Extract the [X, Y] coordinate from the center of the cell holding the provided text.  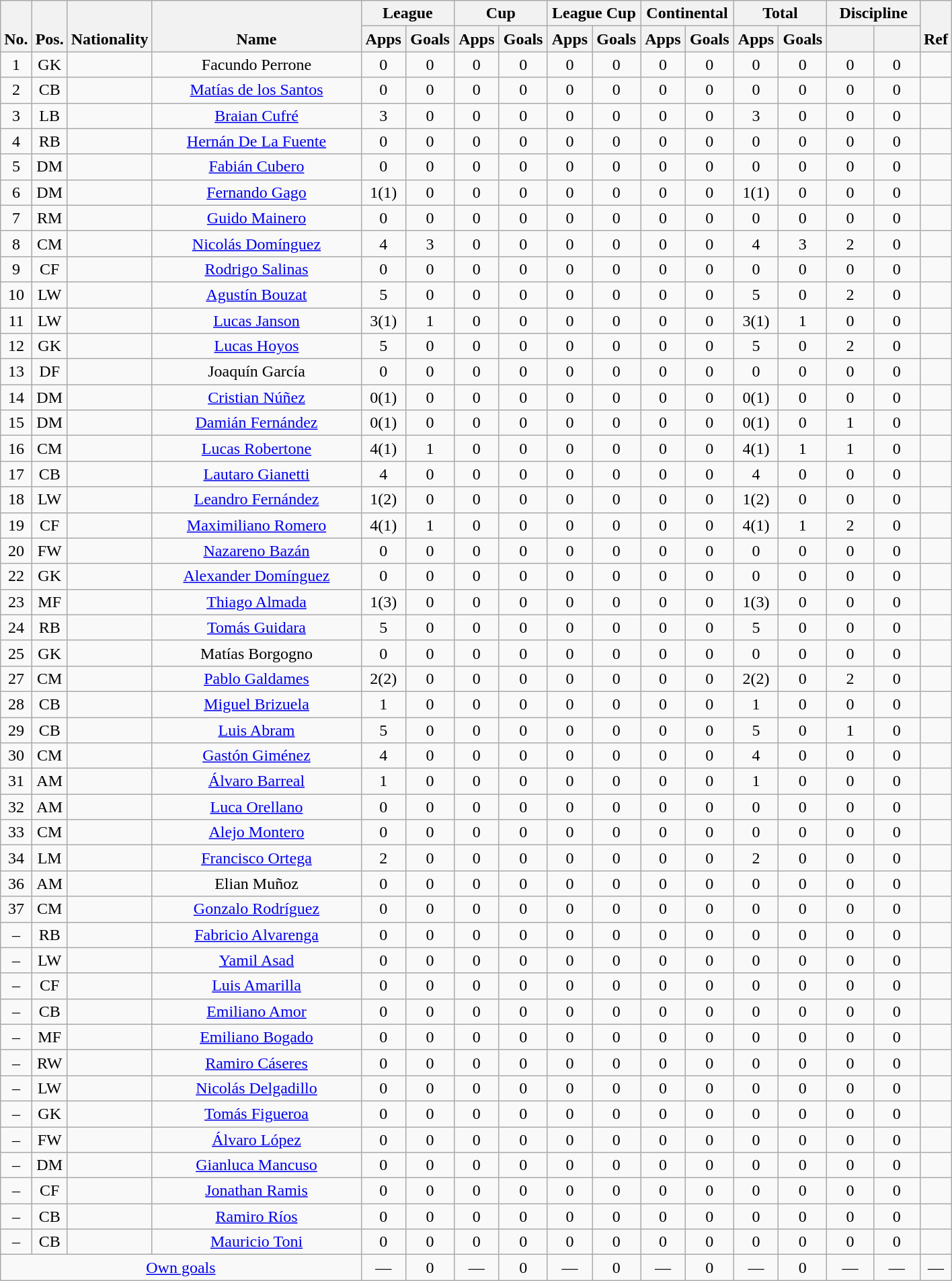
32 [16, 807]
Miguel Brizuela [257, 704]
10 [16, 295]
17 [16, 474]
Thiago Almada [257, 602]
Pablo Galdames [257, 678]
34 [16, 858]
Ramiro Ríos [257, 1216]
Fabián Cubero [257, 167]
RW [50, 1062]
Nationality [110, 26]
11 [16, 321]
Tomás Guidara [257, 627]
Maximiliano Romero [257, 525]
27 [16, 678]
Pos. [50, 26]
Guido Mainero [257, 218]
Cup [502, 13]
Discipline [874, 13]
12 [16, 346]
Agustín Bouzat [257, 295]
14 [16, 397]
Luis Abram [257, 730]
Ramiro Cáseres [257, 1062]
24 [16, 627]
Gianluca Mancuso [257, 1165]
18 [16, 500]
Matías Borgogno [257, 653]
16 [16, 449]
Leandro Fernández [257, 500]
29 [16, 730]
Continental [687, 13]
Ref [936, 26]
Francisco Ortega [257, 858]
Lautaro Gianetti [257, 474]
25 [16, 653]
33 [16, 832]
Lucas Janson [257, 321]
Cristian Núñez [257, 397]
22 [16, 576]
19 [16, 525]
Fernando Gago [257, 192]
Hernán De La Fuente [257, 141]
Álvaro Barreal [257, 781]
Luca Orellano [257, 807]
Alexander Domínguez [257, 576]
Fabricio Alvarenga [257, 935]
Matías de los Santos [257, 90]
28 [16, 704]
Mauricio Toni [257, 1242]
37 [16, 909]
30 [16, 756]
Elian Muñoz [257, 884]
15 [16, 423]
DF [50, 372]
9 [16, 269]
Tomás Figueroa [257, 1114]
Braian Cufré [257, 116]
Damián Fernández [257, 423]
Nicolás Domínguez [257, 243]
Álvaro López [257, 1140]
Gastón Giménez [257, 756]
31 [16, 781]
Total [780, 13]
7 [16, 218]
LB [50, 116]
8 [16, 243]
20 [16, 551]
Nicolás Delgadillo [257, 1088]
13 [16, 372]
Emiliano Bogado [257, 1037]
Yamil Asad [257, 960]
No. [16, 26]
Nazareno Bazán [257, 551]
Luis Amarilla [257, 986]
Name [257, 26]
LM [50, 858]
Alejo Montero [257, 832]
League [407, 13]
Lucas Hoyos [257, 346]
Own goals [181, 1268]
Rodrigo Salinas [257, 269]
6 [16, 192]
23 [16, 602]
Gonzalo Rodríguez [257, 909]
League Cup [594, 13]
36 [16, 884]
RM [50, 218]
Joaquín García [257, 372]
Emiliano Amor [257, 1011]
Jonathan Ramis [257, 1191]
Lucas Robertone [257, 449]
Facundo Perrone [257, 65]
